Return the (x, y) coordinate for the center point of the cell that contains the specified text.  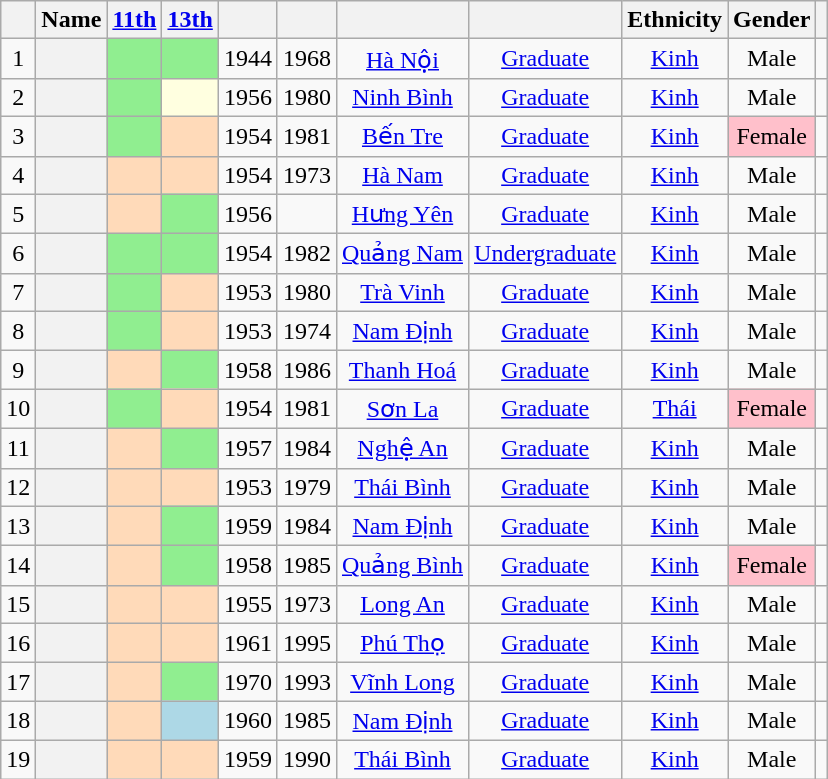
Hưng Yên (402, 214)
16 (18, 643)
Ninh Bình (402, 97)
9 (18, 370)
Nghệ An (402, 448)
13 (18, 526)
Hà Nam (402, 175)
1982 (306, 254)
Long An (402, 604)
1979 (306, 487)
Sơn La (402, 409)
17 (18, 682)
1944 (248, 59)
Ethnicity (675, 20)
Undergraduate (546, 254)
6 (18, 254)
18 (18, 721)
11th (134, 20)
1 (18, 59)
5 (18, 214)
1993 (306, 682)
1986 (306, 370)
Quảng Nam (402, 254)
Trà Vinh (402, 292)
1974 (306, 331)
4 (18, 175)
Gender (772, 20)
11 (18, 448)
1995 (306, 643)
1955 (248, 604)
10 (18, 409)
15 (18, 604)
Vĩnh Long (402, 682)
7 (18, 292)
Thanh Hoá (402, 370)
14 (18, 566)
Name (72, 20)
2 (18, 97)
1990 (306, 759)
1961 (248, 643)
12 (18, 487)
3 (18, 136)
Quảng Bình (402, 566)
1970 (248, 682)
13th (190, 20)
1968 (306, 59)
Phú Thọ (402, 643)
Thái (675, 409)
Hà Nội (402, 59)
Bến Tre (402, 136)
1957 (248, 448)
8 (18, 331)
1960 (248, 721)
19 (18, 759)
